Extract the (x, y) coordinate from the center of the cell holding the provided text.  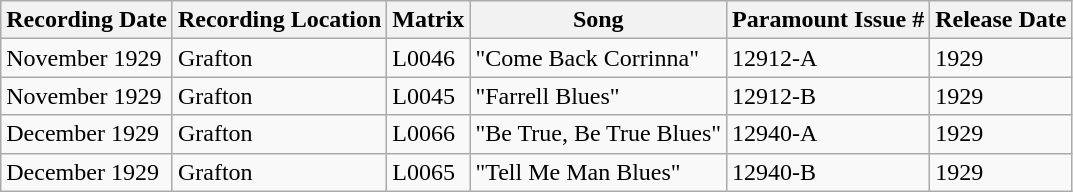
L0066 (428, 134)
L0065 (428, 172)
Recording Date (87, 20)
Song (598, 20)
Release Date (1001, 20)
12912-B (828, 96)
"Tell Me Man Blues" (598, 172)
"Farrell Blues" (598, 96)
12940-B (828, 172)
Recording Location (279, 20)
Matrix (428, 20)
12940-A (828, 134)
"Come Back Corrinna" (598, 58)
L0046 (428, 58)
12912-A (828, 58)
"Be True, Be True Blues" (598, 134)
L0045 (428, 96)
Paramount Issue # (828, 20)
